Return the (x, y) coordinate for the center point of the cell that contains the specified text.  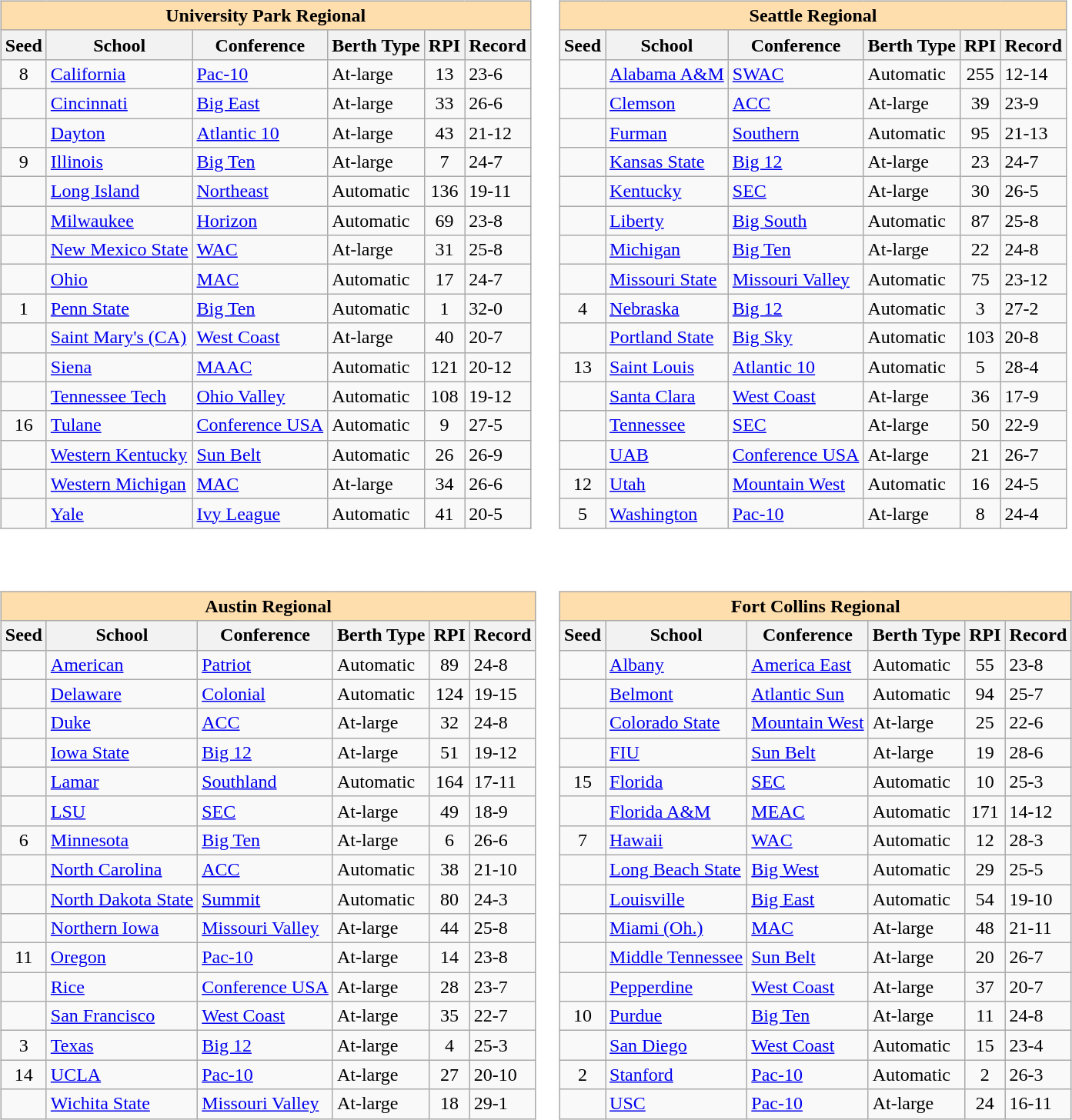
20-5 (498, 513)
Minnesota (122, 840)
Clemson (667, 103)
Patriot (265, 665)
32 (449, 723)
California (119, 74)
Portland State (667, 338)
22 (980, 250)
44 (449, 928)
FIU (676, 752)
89 (449, 665)
19-15 (503, 694)
North Carolina (122, 869)
25 (985, 723)
San Francisco (122, 1016)
North Dakota State (122, 899)
26 (444, 455)
Missouri State (667, 279)
Albany (676, 665)
Ivy League (260, 513)
40 (444, 338)
26-3 (1038, 1075)
Austin Regional (268, 606)
Middle Tennessee (676, 958)
Northeast (260, 192)
29 (985, 869)
Ohio Valley (260, 396)
69 (444, 221)
19 (985, 752)
94 (985, 694)
New Mexico State (119, 250)
17-11 (503, 782)
Oregon (122, 958)
17 (444, 279)
Long Island (119, 192)
America East (808, 665)
121 (444, 367)
12-14 (1034, 74)
24 (985, 1104)
24-4 (1034, 513)
Tennessee (667, 425)
28-4 (1034, 367)
19-11 (498, 192)
95 (980, 133)
Yale (119, 513)
LSU (122, 811)
Florida A&M (676, 811)
Santa Clara (667, 396)
75 (980, 279)
Big West (808, 869)
Pepperdine (676, 987)
Michigan (667, 250)
Hawaii (676, 840)
39 (980, 103)
Summit (265, 899)
19-10 (1038, 899)
22-6 (1038, 723)
18-9 (503, 811)
23-12 (1034, 279)
Tulane (119, 425)
255 (980, 74)
Belmont (676, 694)
48 (985, 928)
Penn State (119, 308)
124 (449, 694)
20-8 (1034, 338)
Horizon (260, 221)
25-5 (1038, 869)
Dayton (119, 133)
Saint Louis (667, 367)
37 (985, 987)
San Diego (676, 1045)
25-7 (1038, 694)
23-6 (498, 74)
Alabama A&M (667, 74)
Wichita State (122, 1104)
36 (980, 396)
20 (985, 958)
30 (980, 192)
Saint Mary's (CA) (119, 338)
20-12 (498, 367)
43 (444, 133)
Miami (Oh.) (676, 928)
41 (444, 513)
Iowa State (122, 752)
Long Beach State (676, 869)
27-5 (498, 425)
Stanford (676, 1075)
Kentucky (667, 192)
33 (444, 103)
Utah (667, 484)
UCLA (122, 1075)
28 (449, 987)
21-11 (1038, 928)
55 (985, 665)
27-2 (1034, 308)
29-1 (503, 1104)
Southland (265, 782)
Big South (796, 221)
Delaware (122, 694)
MAAC (260, 367)
108 (444, 396)
38 (449, 869)
14-12 (1038, 811)
Duke (122, 723)
21-13 (1034, 133)
103 (980, 338)
Colorado State (676, 723)
49 (449, 811)
23-9 (1034, 103)
22-9 (1034, 425)
23 (980, 162)
22-7 (503, 1016)
Louisville (676, 899)
Purdue (676, 1016)
Fort Collins Regional (815, 606)
35 (449, 1016)
26-9 (498, 455)
26-5 (1034, 192)
University Park Regional (265, 15)
American (122, 665)
Milwaukee (119, 221)
171 (985, 811)
Cincinnati (119, 103)
MEAC (808, 811)
164 (449, 782)
54 (985, 899)
Illinois (119, 162)
28-3 (1038, 840)
Northern Iowa (122, 928)
Western Michigan (119, 484)
17-9 (1034, 396)
Nebraska (667, 308)
27 (449, 1075)
34 (444, 484)
USC (676, 1104)
UAB (667, 455)
Seattle Regional (813, 15)
Florida (676, 782)
87 (980, 221)
Lamar (122, 782)
21-10 (503, 869)
Liberty (667, 221)
Kansas State (667, 162)
Ohio (119, 279)
21 (980, 455)
50 (980, 425)
Big Sky (796, 338)
24-5 (1034, 484)
23-4 (1038, 1045)
Colonial (265, 694)
136 (444, 192)
Furman (667, 133)
21-12 (498, 133)
32-0 (498, 308)
28-6 (1038, 752)
80 (449, 899)
31 (444, 250)
Washington (667, 513)
Tennessee Tech (119, 396)
Atlantic Sun (808, 694)
SWAC (796, 74)
51 (449, 752)
Texas (122, 1045)
24-3 (503, 899)
Western Kentucky (119, 455)
16-11 (1038, 1104)
Rice (122, 987)
23-7 (503, 987)
20-10 (503, 1075)
Southern (796, 133)
Siena (119, 367)
18 (449, 1104)
